Scan for the cell matching the given text and deliver its (x, y) coordinate at center. 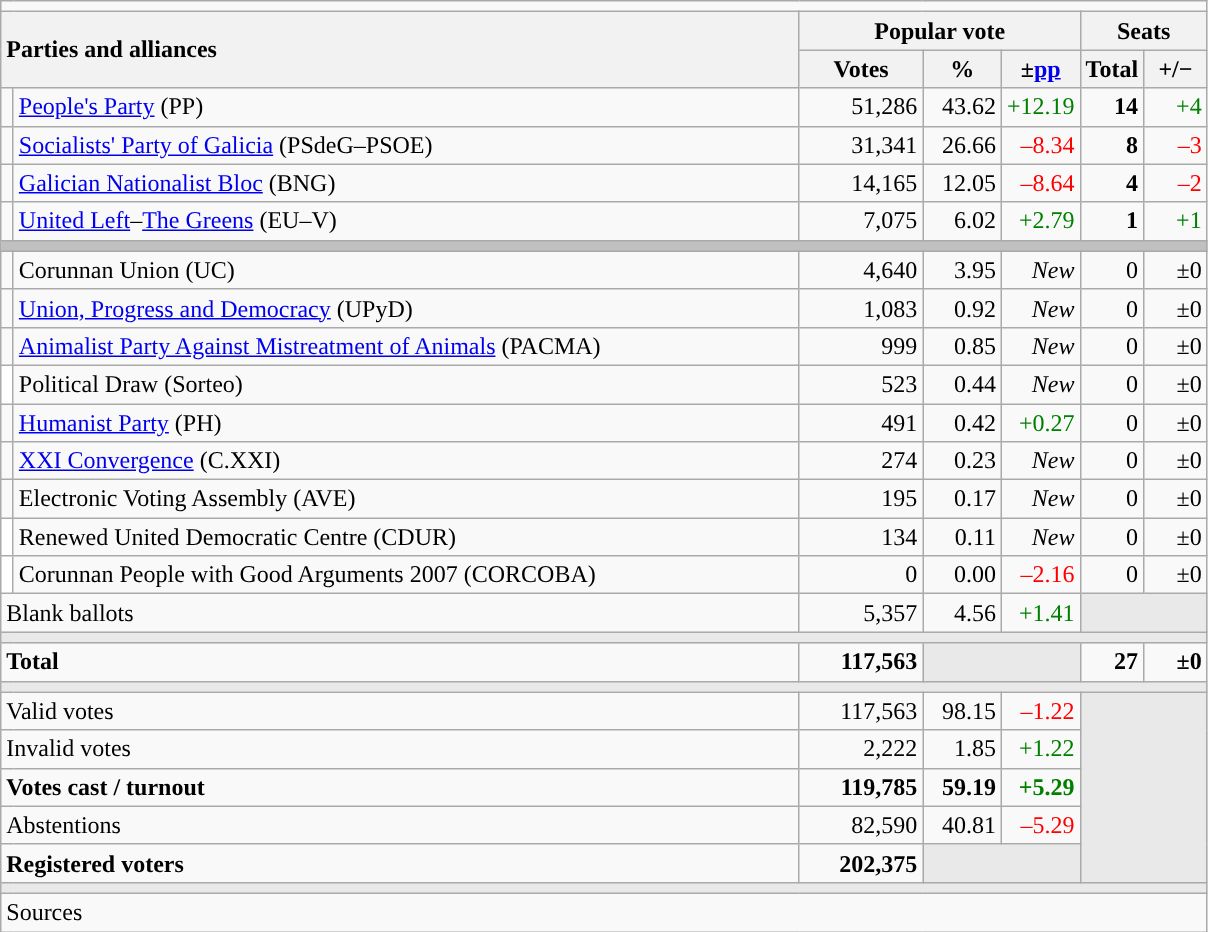
119,785 (861, 787)
1.85 (962, 749)
+1 (1176, 221)
–8.64 (1040, 183)
0.11 (962, 537)
1,083 (861, 308)
Votes (861, 69)
274 (861, 461)
–2.16 (1040, 575)
+12.19 (1040, 107)
United Left–The Greens (EU–V) (406, 221)
0.23 (962, 461)
Popular vote (940, 31)
Political Draw (Sorteo) (406, 384)
134 (861, 537)
People's Party (PP) (406, 107)
Galician Nationalist Bloc (BNG) (406, 183)
6.02 (962, 221)
0.17 (962, 499)
Sources (604, 912)
7,075 (861, 221)
Votes cast / turnout (400, 787)
% (962, 69)
3.95 (962, 270)
0.42 (962, 423)
26.66 (962, 145)
Corunnan Union (UC) (406, 270)
+0.27 (1040, 423)
4.56 (962, 613)
–3 (1176, 145)
59.19 (962, 787)
1 (1112, 221)
Registered voters (400, 863)
–5.29 (1040, 825)
Renewed United Democratic Centre (CDUR) (406, 537)
+1.41 (1040, 613)
+4 (1176, 107)
51,286 (861, 107)
Socialists' Party of Galicia (PSdeG–PSOE) (406, 145)
Invalid votes (400, 749)
4 (1112, 183)
Seats (1144, 31)
0.44 (962, 384)
XXI Convergence (C.XXI) (406, 461)
27 (1112, 662)
491 (861, 423)
14 (1112, 107)
Animalist Party Against Mistreatment of Animals (PACMA) (406, 346)
–2 (1176, 183)
Abstentions (400, 825)
4,640 (861, 270)
Humanist Party (PH) (406, 423)
0.92 (962, 308)
–1.22 (1040, 711)
Corunnan People with Good Arguments 2007 (CORCOBA) (406, 575)
Electronic Voting Assembly (AVE) (406, 499)
Valid votes (400, 711)
2,222 (861, 749)
+/− (1176, 69)
14,165 (861, 183)
43.62 (962, 107)
12.05 (962, 183)
82,590 (861, 825)
±pp (1040, 69)
31,341 (861, 145)
202,375 (861, 863)
–8.34 (1040, 145)
195 (861, 499)
40.81 (962, 825)
Blank ballots (400, 613)
0.85 (962, 346)
523 (861, 384)
Parties and alliances (400, 50)
999 (861, 346)
+5.29 (1040, 787)
98.15 (962, 711)
+1.22 (1040, 749)
8 (1112, 145)
5,357 (861, 613)
Union, Progress and Democracy (UPyD) (406, 308)
+2.79 (1040, 221)
0.00 (962, 575)
